Detect which cell encompasses the target text, then output its (X, Y) center coordinate. 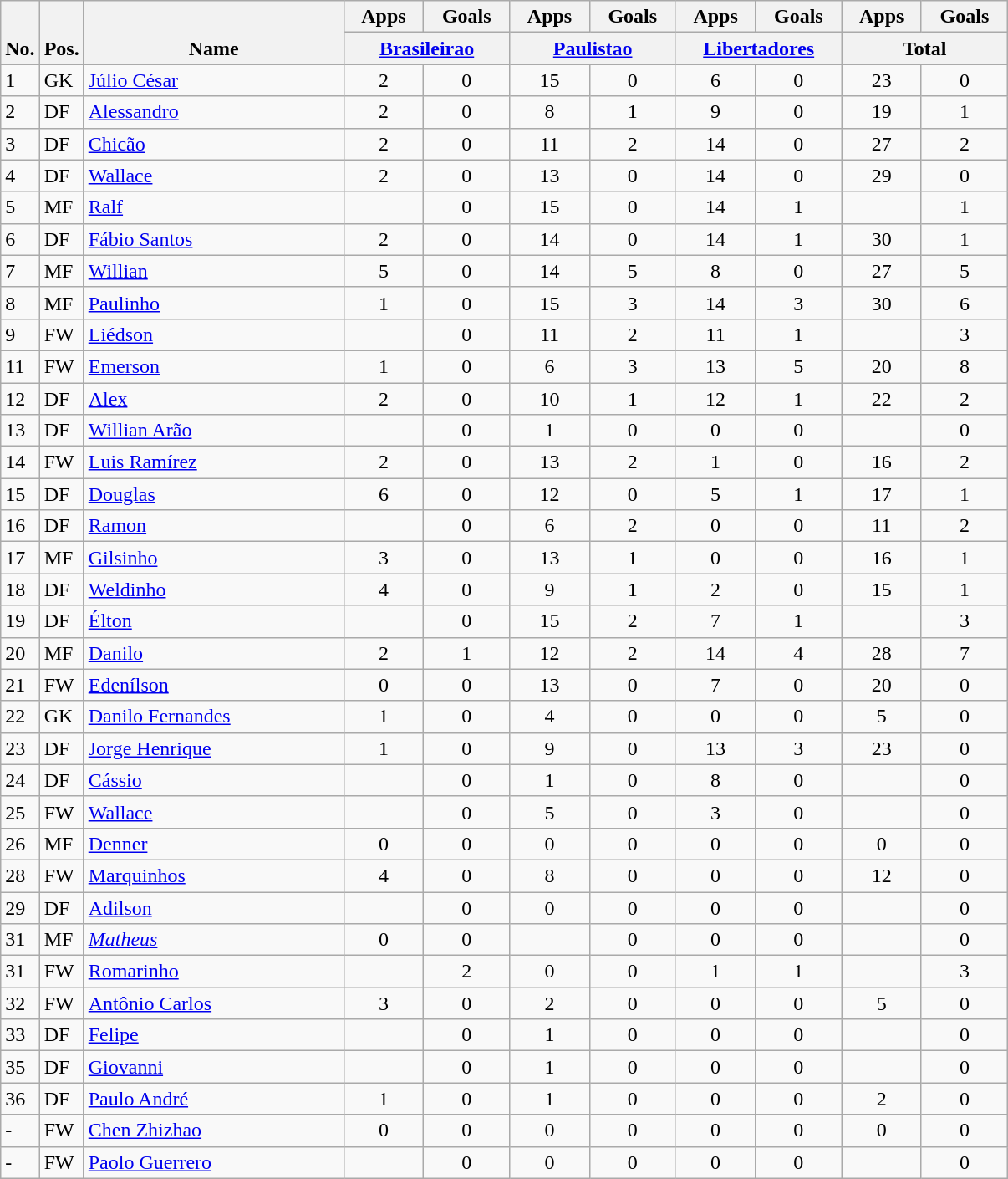
Adilson (214, 907)
Paulinho (214, 303)
Paulo André (214, 1099)
26 (20, 844)
Felipe (214, 1035)
Marquinhos (214, 875)
Antônio Carlos (214, 1003)
25 (20, 812)
35 (20, 1067)
Douglas (214, 494)
Ramon (214, 526)
Alessandro (214, 112)
33 (20, 1035)
Danilo (214, 653)
Giovanni (214, 1067)
Ralf (214, 207)
Chicão (214, 144)
Pos. (62, 33)
Denner (214, 844)
Willian (214, 271)
Élton (214, 621)
Emerson (214, 366)
Romarinho (214, 972)
Luis Ramírez (214, 462)
24 (20, 780)
No. (20, 33)
Name (214, 33)
Weldinho (214, 589)
Total (924, 48)
Libertadores (759, 48)
Edenílson (214, 685)
Matheus (214, 940)
Alex (214, 399)
Willian Arão (214, 431)
32 (20, 1003)
Júlio César (214, 80)
Brasileirao (426, 48)
Gilsinho (214, 558)
21 (20, 685)
Jorge Henrique (214, 748)
Paolo Guerrero (214, 1162)
Danilo Fernandes (214, 717)
Chen Zhizhao (214, 1131)
10 (550, 399)
Fábio Santos (214, 239)
Liédson (214, 334)
Paulistao (593, 48)
18 (20, 589)
Cássio (214, 780)
36 (20, 1099)
